Search for the cell housing the specified text and yield its [X, Y] center coordinate. 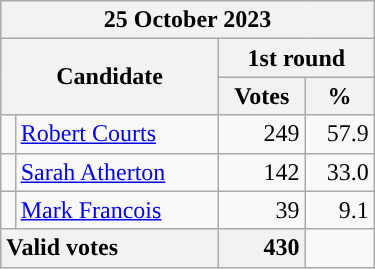
430 [262, 248]
Votes [262, 96]
Candidate [110, 77]
% [340, 96]
Sarah Atherton [116, 172]
9.1 [340, 210]
39 [262, 210]
57.9 [340, 134]
142 [262, 172]
Valid votes [110, 248]
25 October 2023 [188, 20]
1st round [297, 58]
33.0 [340, 172]
Mark Francois [116, 210]
249 [262, 134]
Robert Courts [116, 134]
